For the text-containing cell, return its midpoint in (X, Y) coordinate format. 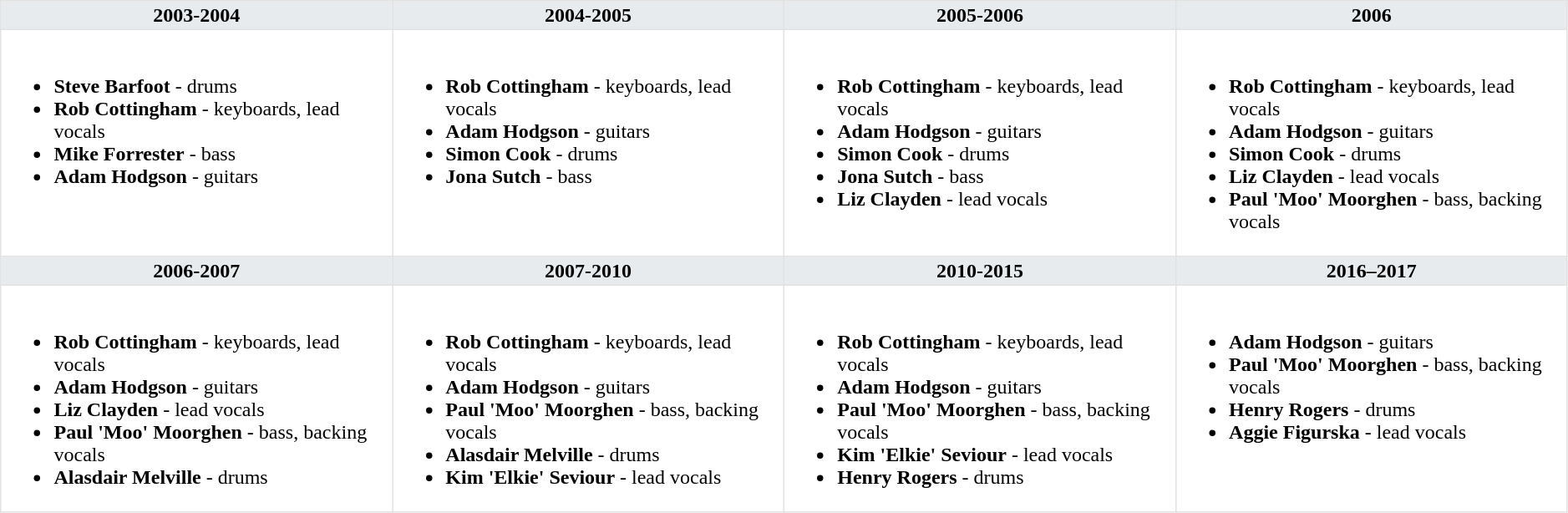
2006 (1372, 15)
2003-2004 (197, 15)
2004-2005 (588, 15)
2006-2007 (197, 271)
2016–2017 (1372, 271)
Steve Barfoot - drumsRob Cottingham - keyboards, lead vocalsMike Forrester - bassAdam Hodgson - guitars (197, 143)
Rob Cottingham - keyboards, lead vocalsAdam Hodgson - guitarsSimon Cook - drumsJona Sutch - bass (588, 143)
2005-2006 (979, 15)
2007-2010 (588, 271)
Rob Cottingham - keyboards, lead vocalsAdam Hodgson - guitarsSimon Cook - drumsJona Sutch - bassLiz Clayden - lead vocals (979, 143)
Adam Hodgson - guitarsPaul 'Moo' Moorghen - bass, backing vocalsHenry Rogers - drumsAggie Figurska - lead vocals (1372, 399)
2010-2015 (979, 271)
Rob Cottingham - keyboards, lead vocalsAdam Hodgson - guitarsSimon Cook - drumsLiz Clayden - lead vocalsPaul 'Moo' Moorghen - bass, backing vocals (1372, 143)
